Provide the (X, Y) coordinate of the cell's center where the given text is located.  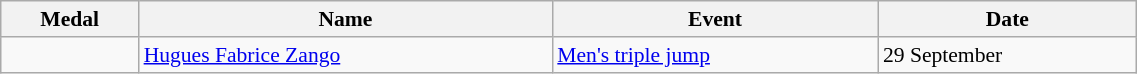
Name (346, 19)
Men's triple jump (715, 55)
Event (715, 19)
Date (1008, 19)
Hugues Fabrice Zango (346, 55)
29 September (1008, 55)
Medal (70, 19)
